Pinpoint the cell where the given text exists, returning its (X, Y) midpoint coordinate. 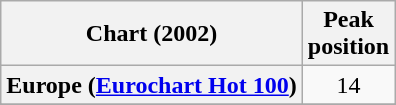
14 (348, 85)
Europe (Eurochart Hot 100) (152, 85)
Peakposition (348, 34)
Chart (2002) (152, 34)
